Return [X, Y] of the center of cell containing provided text 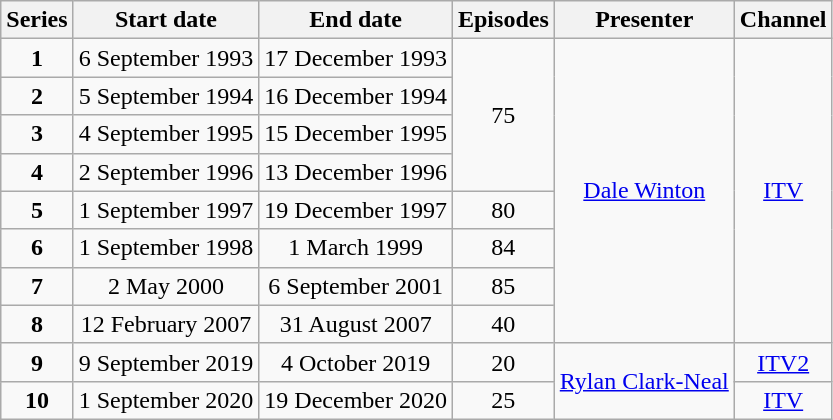
1 September 1997 [166, 210]
9 September 2019 [166, 362]
20 [503, 362]
4 September 1995 [166, 134]
40 [503, 324]
Series [37, 20]
1 September 1998 [166, 248]
19 December 1997 [356, 210]
9 [37, 362]
84 [503, 248]
31 August 2007 [356, 324]
4 October 2019 [356, 362]
17 December 1993 [356, 58]
ITV2 [783, 362]
1 March 1999 [356, 248]
12 February 2007 [166, 324]
3 [37, 134]
Start date [166, 20]
6 September 1993 [166, 58]
19 December 2020 [356, 400]
End date [356, 20]
13 December 1996 [356, 172]
85 [503, 286]
2 [37, 96]
Channel [783, 20]
4 [37, 172]
Episodes [503, 20]
7 [37, 286]
25 [503, 400]
1 September 2020 [166, 400]
8 [37, 324]
5 September 1994 [166, 96]
75 [503, 115]
80 [503, 210]
15 December 1995 [356, 134]
2 May 2000 [166, 286]
Rylan Clark-Neal [644, 381]
2 September 1996 [166, 172]
6 September 2001 [356, 286]
16 December 1994 [356, 96]
10 [37, 400]
5 [37, 210]
6 [37, 248]
1 [37, 58]
Dale Winton [644, 191]
Presenter [644, 20]
